Return the [x, y] coordinate for the center point of the cell that contains the specified text.  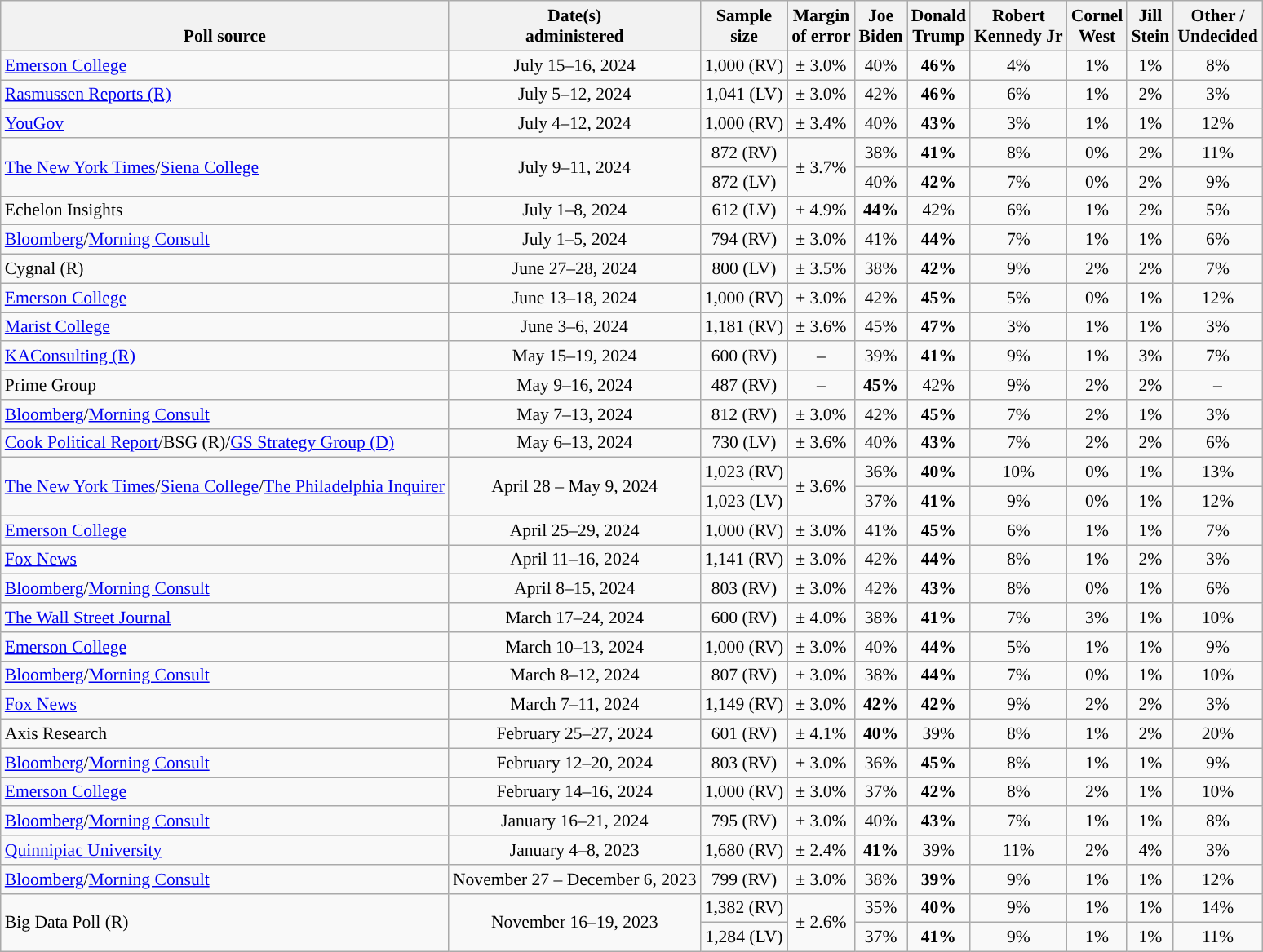
RobertKennedy Jr [1018, 26]
Echelon Insights [225, 210]
Marginof error [821, 26]
794 (RV) [744, 240]
1,041 (LV) [744, 95]
The New York Times/Siena College [225, 166]
March 7–11, 2024 [574, 705]
1,680 (RV) [744, 850]
1,149 (RV) [744, 705]
July 15–16, 2024 [574, 65]
Big Data Poll (R) [225, 922]
± 4.1% [821, 734]
April 28 – May 9, 2024 [574, 486]
YouGov [225, 124]
812 (RV) [744, 414]
DonaldTrump [938, 26]
KAConsulting (R) [225, 356]
April 25–29, 2024 [574, 530]
June 27–28, 2024 [574, 269]
February 14–16, 2024 [574, 792]
487 (RV) [744, 385]
799 (RV) [744, 879]
Axis Research [225, 734]
The Wall Street Journal [225, 618]
14% [1217, 908]
± 3.5% [821, 269]
May 9–16, 2024 [574, 385]
1,141 (RV) [744, 560]
± 2.6% [821, 922]
± 3.7% [821, 166]
Cook Political Report/BSG (R)/GS Strategy Group (D) [225, 443]
July 1–8, 2024 [574, 210]
601 (RV) [744, 734]
JillStein [1150, 26]
April 8–15, 2024 [574, 589]
July 5–12, 2024 [574, 95]
May 6–13, 2024 [574, 443]
The New York Times/Siena College/The Philadelphia Inquirer [225, 486]
Prime Group [225, 385]
June 3–6, 2024 [574, 327]
November 16–19, 2023 [574, 922]
1,382 (RV) [744, 908]
March 17–24, 2024 [574, 618]
February 25–27, 2024 [574, 734]
Cygnal (R) [225, 269]
JoeBiden [881, 26]
July 1–5, 2024 [574, 240]
CornelWest [1097, 26]
Quinnipiac University [225, 850]
Samplesize [744, 26]
April 11–16, 2024 [574, 560]
May 15–19, 2024 [574, 356]
± 4.9% [821, 210]
March 8–12, 2024 [574, 675]
May 7–13, 2024 [574, 414]
July 9–11, 2024 [574, 166]
March 10–13, 2024 [574, 647]
Marist College [225, 327]
January 16–21, 2024 [574, 821]
612 (LV) [744, 210]
Poll source [225, 26]
800 (LV) [744, 269]
20% [1217, 734]
730 (LV) [744, 443]
January 4–8, 2023 [574, 850]
± 4.0% [821, 618]
47% [938, 327]
807 (RV) [744, 675]
Rasmussen Reports (R) [225, 95]
Date(s)administered [574, 26]
795 (RV) [744, 821]
± 3.4% [821, 124]
1,023 (RV) [744, 472]
13% [1217, 472]
1,284 (LV) [744, 937]
35% [881, 908]
June 13–18, 2024 [574, 298]
± 2.4% [821, 850]
Other /Undecided [1217, 26]
February 12–20, 2024 [574, 763]
1,023 (LV) [744, 502]
872 (RV) [744, 153]
1,181 (RV) [744, 327]
July 4–12, 2024 [574, 124]
November 27 – December 6, 2023 [574, 879]
872 (LV) [744, 182]
